For the text-containing cell, return its midpoint in (x, y) coordinate format. 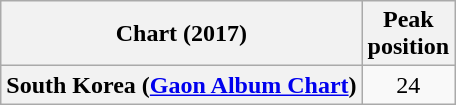
Chart (2017) (182, 34)
24 (408, 85)
South Korea (Gaon Album Chart) (182, 85)
Peakposition (408, 34)
